Find where the given text appears and provide that cell's center as [X, Y] coordinate. 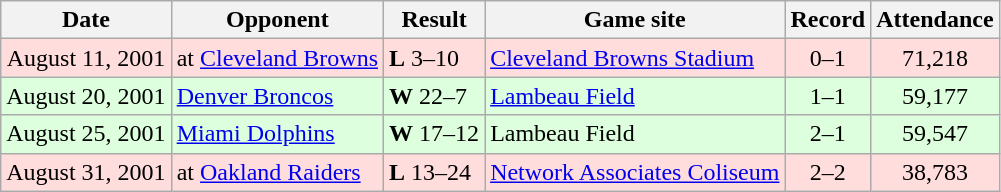
59,547 [935, 134]
Miami Dolphins [277, 134]
2–1 [828, 134]
2–2 [828, 172]
Date [86, 20]
August 25, 2001 [86, 134]
L 13–24 [434, 172]
Opponent [277, 20]
Result [434, 20]
Record [828, 20]
71,218 [935, 58]
0–1 [828, 58]
at Cleveland Browns [277, 58]
Attendance [935, 20]
L 3–10 [434, 58]
38,783 [935, 172]
August 31, 2001 [86, 172]
Network Associates Coliseum [635, 172]
Game site [635, 20]
August 20, 2001 [86, 96]
Denver Broncos [277, 96]
August 11, 2001 [86, 58]
W 17–12 [434, 134]
Cleveland Browns Stadium [635, 58]
at Oakland Raiders [277, 172]
1–1 [828, 96]
59,177 [935, 96]
W 22–7 [434, 96]
